Pinpoint the cell where the given text exists, returning its (X, Y) midpoint coordinate. 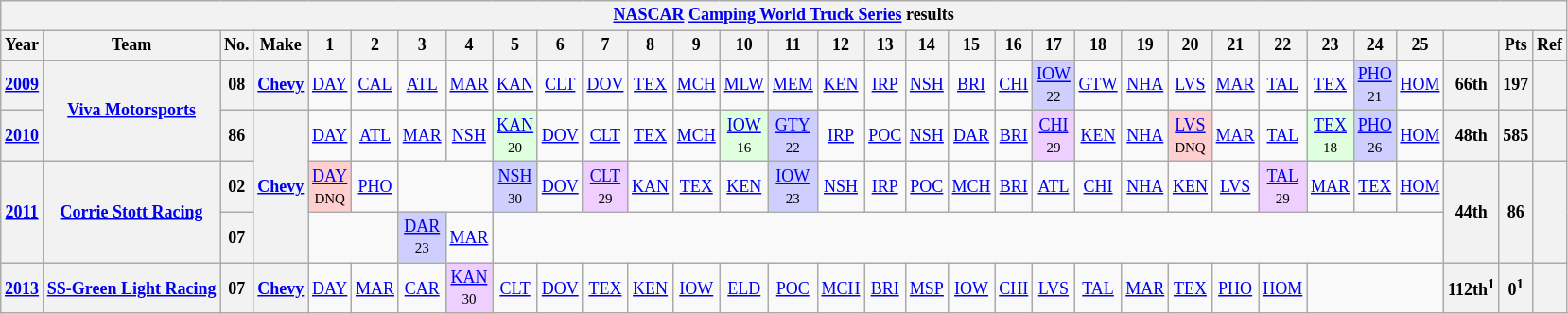
48th (1472, 136)
Make (281, 45)
IOW23 (793, 186)
NSH30 (515, 186)
10 (743, 45)
IOW16 (743, 136)
2013 (23, 288)
17 (1054, 45)
19 (1145, 45)
Viva Motorsports (131, 110)
2009 (23, 85)
No. (236, 45)
GTW (1098, 85)
66th (1472, 85)
9 (696, 45)
ELD (743, 288)
22 (1282, 45)
Corrie Stott Racing (131, 212)
12 (841, 45)
KAN20 (515, 136)
14 (927, 45)
8 (651, 45)
16 (1014, 45)
1 (330, 45)
11 (793, 45)
CAR (422, 288)
LVSDNQ (1191, 136)
PHO21 (1375, 85)
44th (1472, 212)
TEX18 (1331, 136)
DAYDNQ (330, 186)
112th1 (1472, 288)
01 (1516, 288)
18 (1098, 45)
25 (1420, 45)
IOW22 (1054, 85)
TAL29 (1282, 186)
KAN30 (469, 288)
Team (131, 45)
Ref (1550, 45)
DAR23 (422, 237)
GTY22 (793, 136)
08 (236, 85)
21 (1235, 45)
DAR (971, 136)
585 (1516, 136)
CLT29 (605, 186)
2 (375, 45)
2011 (23, 212)
4 (469, 45)
3 (422, 45)
2010 (23, 136)
197 (1516, 85)
MEM (793, 85)
MLW (743, 85)
13 (885, 45)
NASCAR Camping World Truck Series results (784, 15)
Year (23, 45)
SS-Green Light Racing (131, 288)
PHO26 (1375, 136)
7 (605, 45)
02 (236, 186)
15 (971, 45)
5 (515, 45)
24 (1375, 45)
Pts (1516, 45)
CAL (375, 85)
20 (1191, 45)
6 (560, 45)
CHI29 (1054, 136)
23 (1331, 45)
MSP (927, 288)
